Scan for the cell matching the given text and deliver its [X, Y] coordinate at center. 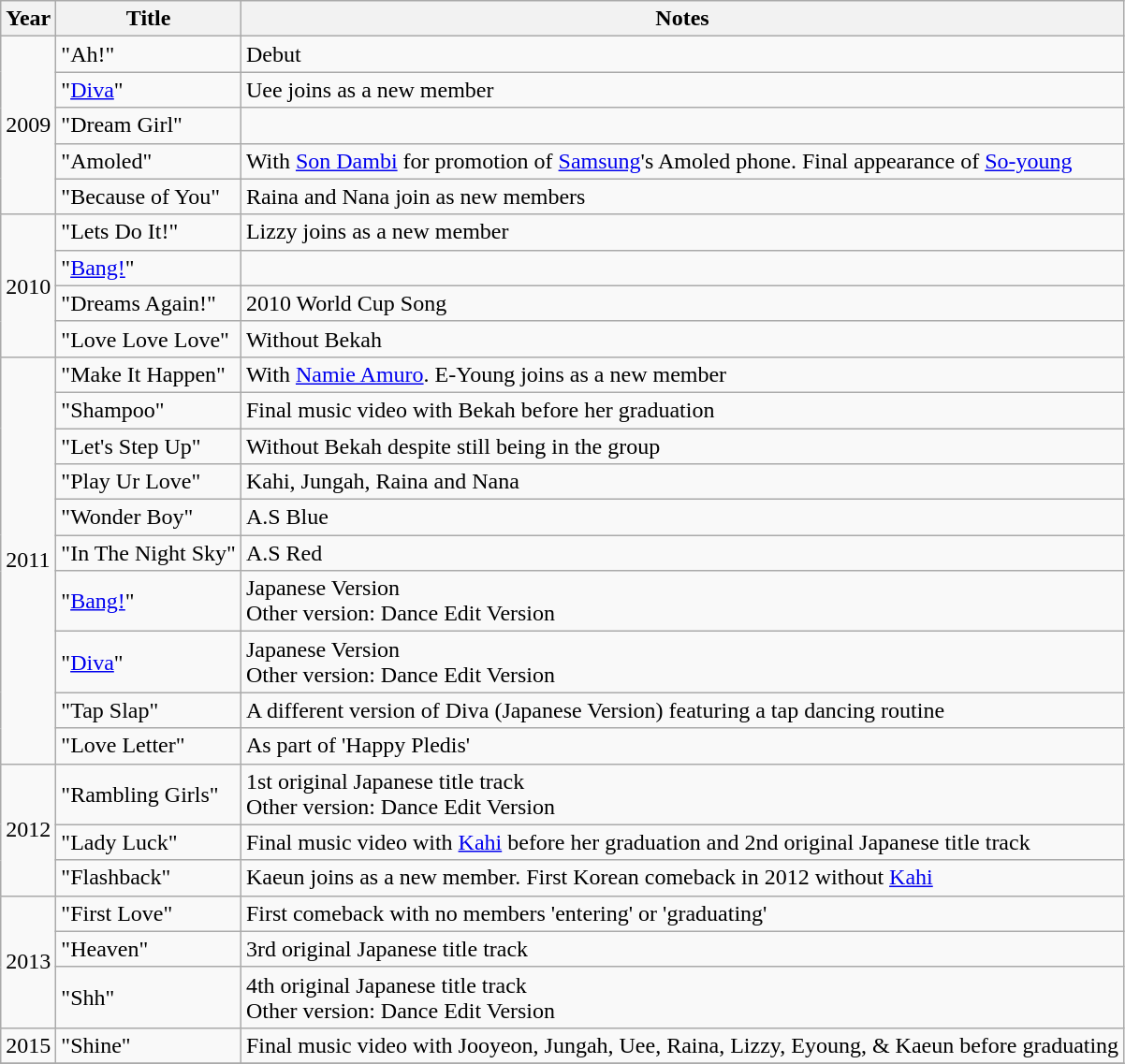
Notes [681, 19]
A different version of Diva (Japanese Version) featuring a tap dancing routine [681, 710]
"Make It Happen" [149, 374]
"Heaven" [149, 949]
2010 World Cup Song [681, 303]
2015 [28, 1045]
"Because of You" [149, 197]
A.S Red [681, 553]
3rd original Japanese title track [681, 949]
Uee joins as a new member [681, 90]
With Son Dambi for promotion of Samsung's Amoled phone. Final appearance of So-young [681, 161]
"First Love" [149, 913]
"Dream Girl" [149, 125]
"Love Love Love" [149, 339]
"Lets Do It!" [149, 232]
Kahi, Jungah, Raina and Nana [681, 482]
Without Bekah [681, 339]
2009 [28, 125]
2013 [28, 962]
"Dreams Again!" [149, 303]
"Lady Luck" [149, 842]
"Shh" [149, 998]
1st original Japanese title trackOther version: Dance Edit Version [681, 794]
First comeback with no members 'entering' or 'graduating' [681, 913]
Final music video with Jooyeon, Jungah, Uee, Raina, Lizzy, Eyoung, & Kaeun before graduating [681, 1045]
A.S Blue [681, 517]
"Shine" [149, 1045]
Debut [681, 54]
"Flashback" [149, 878]
2012 [28, 829]
As part of 'Happy Pledis' [681, 746]
"In The Night Sky" [149, 553]
Final music video with Bekah before her graduation [681, 410]
Final music video with Kahi before her graduation and 2nd original Japanese title track [681, 842]
"Play Ur Love" [149, 482]
"Shampoo" [149, 410]
Raina and Nana join as new members [681, 197]
"Amoled" [149, 161]
Lizzy joins as a new member [681, 232]
With Namie Amuro. E-Young joins as a new member [681, 374]
4th original Japanese title trackOther version: Dance Edit Version [681, 998]
"Ah!" [149, 54]
"Tap Slap" [149, 710]
2011 [28, 560]
Kaeun joins as a new member. First Korean comeback in 2012 without Kahi [681, 878]
"Love Letter" [149, 746]
"Wonder Boy" [149, 517]
Year [28, 19]
Without Bekah despite still being in the group [681, 446]
Title [149, 19]
2010 [28, 285]
"Rambling Girls" [149, 794]
"Let's Step Up" [149, 446]
